Detect which cell encompasses the target text, then output its [x, y] center coordinate. 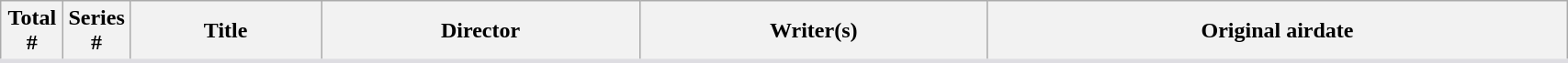
Series# [96, 31]
Title [226, 31]
Director [480, 31]
Writer(s) [814, 31]
Total# [32, 31]
Original airdate [1277, 31]
